Scan for the cell matching the given text and deliver its [X, Y] coordinate at center. 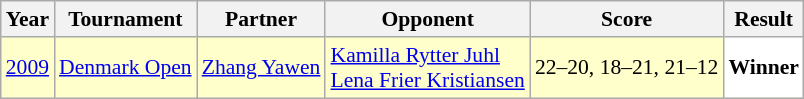
Result [764, 19]
22–20, 18–21, 21–12 [627, 68]
Partner [262, 19]
Winner [764, 68]
Score [627, 19]
Tournament [126, 19]
Kamilla Rytter Juhl Lena Frier Kristiansen [427, 68]
Opponent [427, 19]
2009 [28, 68]
Zhang Yawen [262, 68]
Denmark Open [126, 68]
Year [28, 19]
